Scan for the cell matching the given text and deliver its [X, Y] coordinate at center. 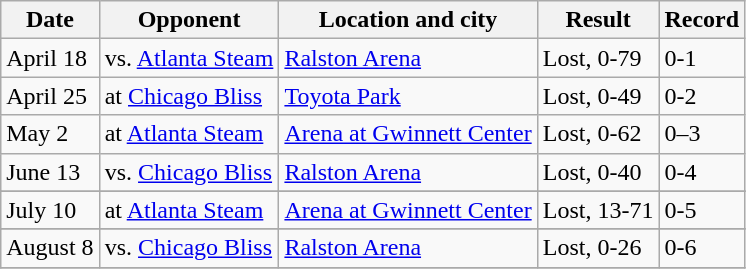
Result [598, 20]
April 25 [50, 96]
May 2 [50, 134]
vs. Atlanta Steam [189, 58]
Opponent [189, 20]
0-1 [702, 58]
April 18 [50, 58]
Lost, 0-79 [598, 58]
June 13 [50, 172]
0-4 [702, 172]
0-5 [702, 210]
Record [702, 20]
0-6 [702, 248]
0–3 [702, 134]
Location and city [408, 20]
Date [50, 20]
Lost, 0-40 [598, 172]
at Chicago Bliss [189, 96]
August 8 [50, 248]
Lost, 0-62 [598, 134]
Lost, 0-49 [598, 96]
Lost, 0-26 [598, 248]
Lost, 13-71 [598, 210]
July 10 [50, 210]
0-2 [702, 96]
Toyota Park [408, 96]
